Find where the given text appears and provide that cell's center as (x, y) coordinate. 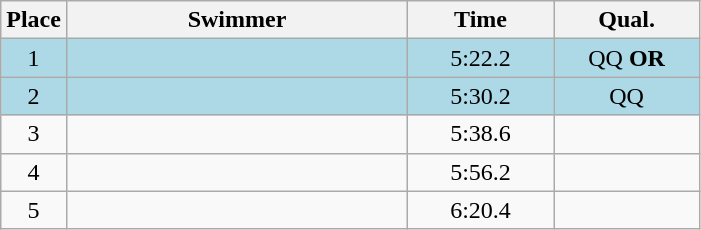
5 (34, 210)
QQ (627, 96)
5:22.2 (481, 58)
1 (34, 58)
4 (34, 172)
Time (481, 20)
5:38.6 (481, 134)
Place (34, 20)
6:20.4 (481, 210)
5:56.2 (481, 172)
3 (34, 134)
Swimmer (236, 20)
QQ OR (627, 58)
5:30.2 (481, 96)
Qual. (627, 20)
2 (34, 96)
